Scan for the cell matching the given text and deliver its (x, y) coordinate at center. 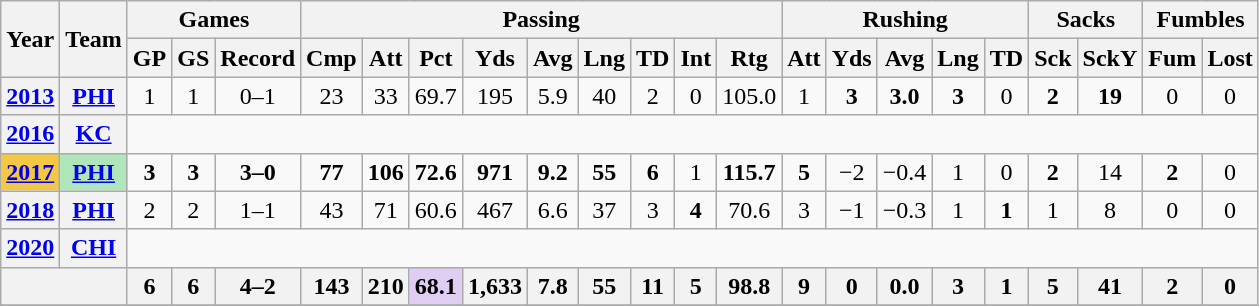
3.0 (904, 96)
Year (30, 39)
72.6 (436, 172)
Lost (1230, 58)
105.0 (750, 96)
971 (494, 172)
9.2 (552, 172)
8 (1110, 210)
467 (494, 210)
2020 (30, 248)
−0.3 (904, 210)
43 (332, 210)
−0.4 (904, 172)
Fumbles (1200, 20)
143 (332, 286)
Team (94, 39)
40 (604, 96)
KC (94, 134)
Rtg (750, 58)
19 (1110, 96)
71 (386, 210)
Games (214, 20)
41 (1110, 286)
GP (149, 58)
7.8 (552, 286)
70.6 (750, 210)
GS (194, 58)
1–1 (258, 210)
11 (652, 286)
77 (332, 172)
0–1 (258, 96)
2017 (30, 172)
33 (386, 96)
106 (386, 172)
98.8 (750, 286)
Passing (542, 20)
14 (1110, 172)
Int (696, 58)
CHI (94, 248)
Fum (1172, 58)
3–0 (258, 172)
Sacks (1086, 20)
1,633 (494, 286)
SckY (1110, 58)
Record (258, 58)
−2 (852, 172)
Rushing (906, 20)
2018 (30, 210)
−1 (852, 210)
Pct (436, 58)
5.9 (552, 96)
2013 (30, 96)
2016 (30, 134)
23 (332, 96)
210 (386, 286)
37 (604, 210)
4–2 (258, 286)
Sck (1053, 58)
6.6 (552, 210)
68.1 (436, 286)
69.7 (436, 96)
Cmp (332, 58)
0.0 (904, 286)
115.7 (750, 172)
4 (696, 210)
60.6 (436, 210)
9 (804, 286)
195 (494, 96)
